Provide the (X, Y) coordinate of the cell's center where the given text is located.  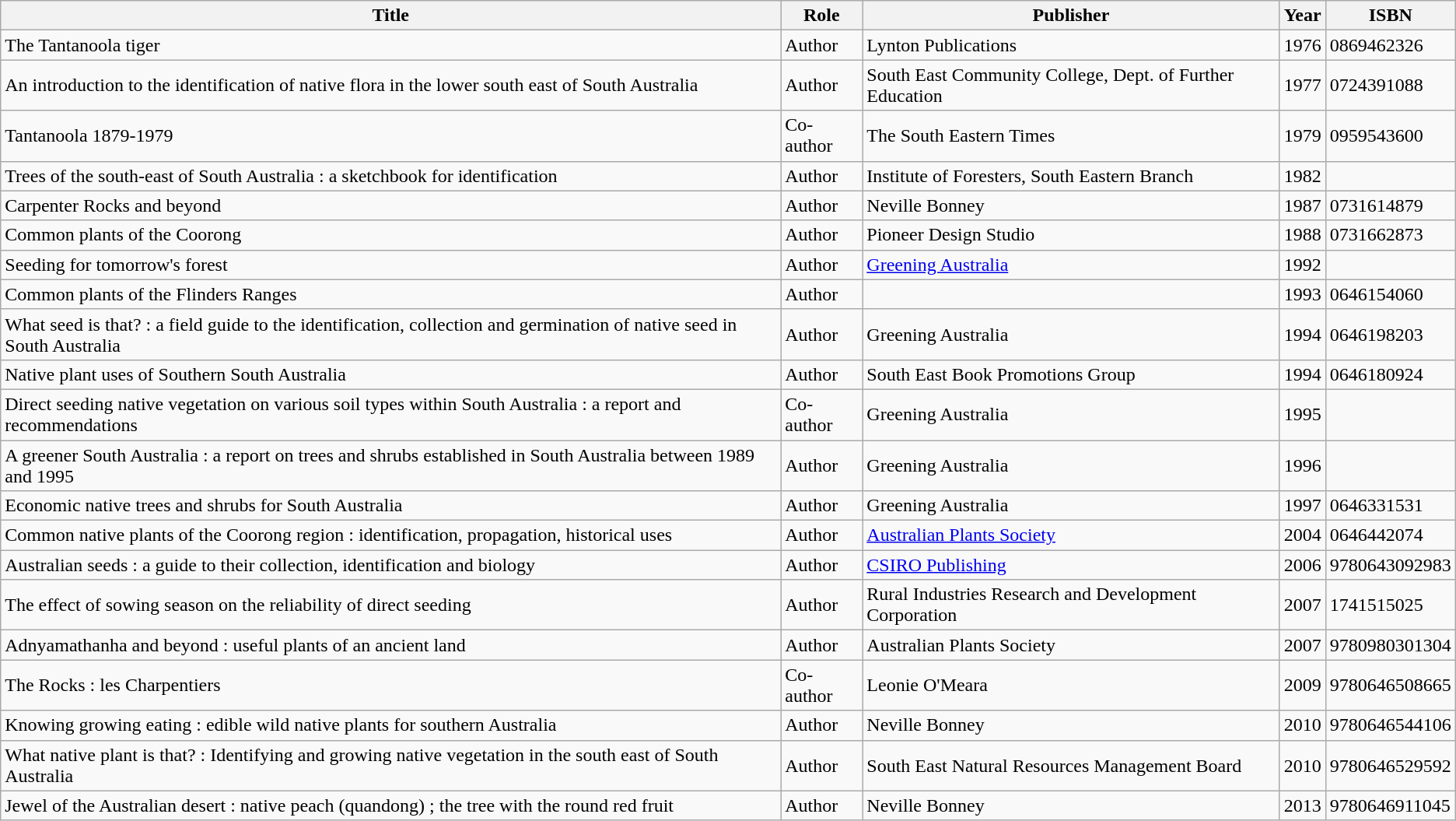
Publisher (1071, 16)
What native plant is that? : Identifying and growing native vegetation in the south east of South Australia (390, 766)
Common plants of the Coorong (390, 235)
The South Eastern Times (1071, 135)
1997 (1302, 506)
The Rocks : les Charpentiers (390, 685)
9780646544106 (1391, 725)
1987 (1302, 205)
0646331531 (1391, 506)
South East Book Promotions Group (1071, 374)
An introduction to the identification of native flora in the lower south east of South Australia (390, 86)
Role (821, 16)
0724391088 (1391, 86)
9780980301304 (1391, 645)
Leonie O'Meara (1071, 685)
0646154060 (1391, 294)
0731662873 (1391, 235)
0646442074 (1391, 535)
Australian seeds : a guide to their collection, identification and biology (390, 565)
9780646529592 (1391, 766)
2004 (1302, 535)
Title (390, 16)
1988 (1302, 235)
1982 (1302, 176)
A greener South Australia : a report on trees and shrubs established in South Australia between 1989 and 1995 (390, 465)
Economic native trees and shrubs for South Australia (390, 506)
CSIRO Publishing (1071, 565)
Pioneer Design Studio (1071, 235)
0646198203 (1391, 335)
Year (1302, 16)
Trees of the south-east of South Australia : a sketchbook for identification (390, 176)
1992 (1302, 265)
1996 (1302, 465)
South East Community College, Dept. of Further Education (1071, 86)
0731614879 (1391, 205)
Tantanoola 1879-1979 (390, 135)
Lynton Publications (1071, 45)
0959543600 (1391, 135)
The effect of sowing season on the reliability of direct seeding (390, 605)
9780646508665 (1391, 685)
0646180924 (1391, 374)
9780646911045 (1391, 805)
Adnyamathanha and beyond : useful plants of an ancient land (390, 645)
Direct seeding native vegetation on various soil types within South Australia : a report and recommendations (390, 414)
Native plant uses of Southern South Australia (390, 374)
1976 (1302, 45)
1741515025 (1391, 605)
2009 (1302, 685)
ISBN (1391, 16)
2013 (1302, 805)
1995 (1302, 414)
Common plants of the Flinders Ranges (390, 294)
Jewel of the Australian desert : native peach (quandong) ; the tree with the round red fruit (390, 805)
What seed is that? : a field guide to the identification, collection and germination of native seed in South Australia (390, 335)
1979 (1302, 135)
Seeding for tomorrow's forest (390, 265)
Carpenter Rocks and beyond (390, 205)
Rural Industries Research and Development Corporation (1071, 605)
South East Natural Resources Management Board (1071, 766)
The Tantanoola tiger (390, 45)
Institute of Foresters, South Eastern Branch (1071, 176)
Knowing growing eating : edible wild native plants for southern Australia (390, 725)
1977 (1302, 86)
1993 (1302, 294)
2006 (1302, 565)
Common native plants of the Coorong region : identification, propagation, historical uses (390, 535)
0869462326 (1391, 45)
9780643092983 (1391, 565)
